Identify which cell holds the provided text, then report its [x, y] central coordinate. 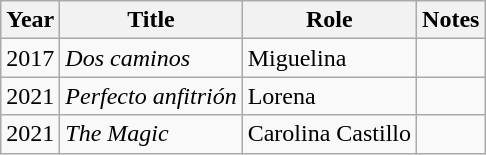
Role [329, 20]
Dos caminos [151, 58]
Title [151, 20]
Year [30, 20]
Perfecto anfitrión [151, 96]
Notes [451, 20]
2017 [30, 58]
The Magic [151, 134]
Lorena [329, 96]
Miguelina [329, 58]
Carolina Castillo [329, 134]
